Return the (x, y) coordinate for the center point of the cell that contains the specified text.  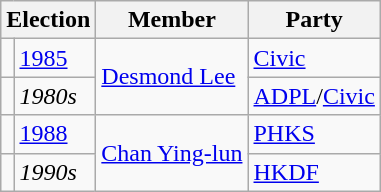
Civic (314, 58)
ADPL/Civic (314, 96)
Member (172, 20)
HKDF (314, 172)
PHKS (314, 134)
Chan Ying-lun (172, 153)
1980s (55, 96)
1988 (55, 134)
Party (314, 20)
Desmond Lee (172, 77)
Election (48, 20)
1990s (55, 172)
1985 (55, 58)
